Return the [X, Y] coordinate for the center point of the cell that contains the specified text.  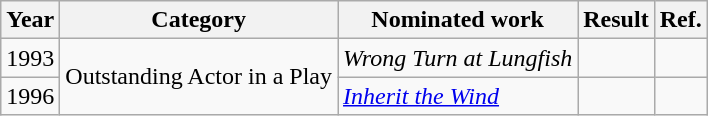
Ref. [680, 20]
Wrong Turn at Lungfish [458, 58]
Inherit the Wind [458, 96]
Result [616, 20]
Category [199, 20]
Year [30, 20]
1996 [30, 96]
Nominated work [458, 20]
1993 [30, 58]
Outstanding Actor in a Play [199, 77]
